Return the [x, y] coordinate for the center point of the cell that contains the specified text.  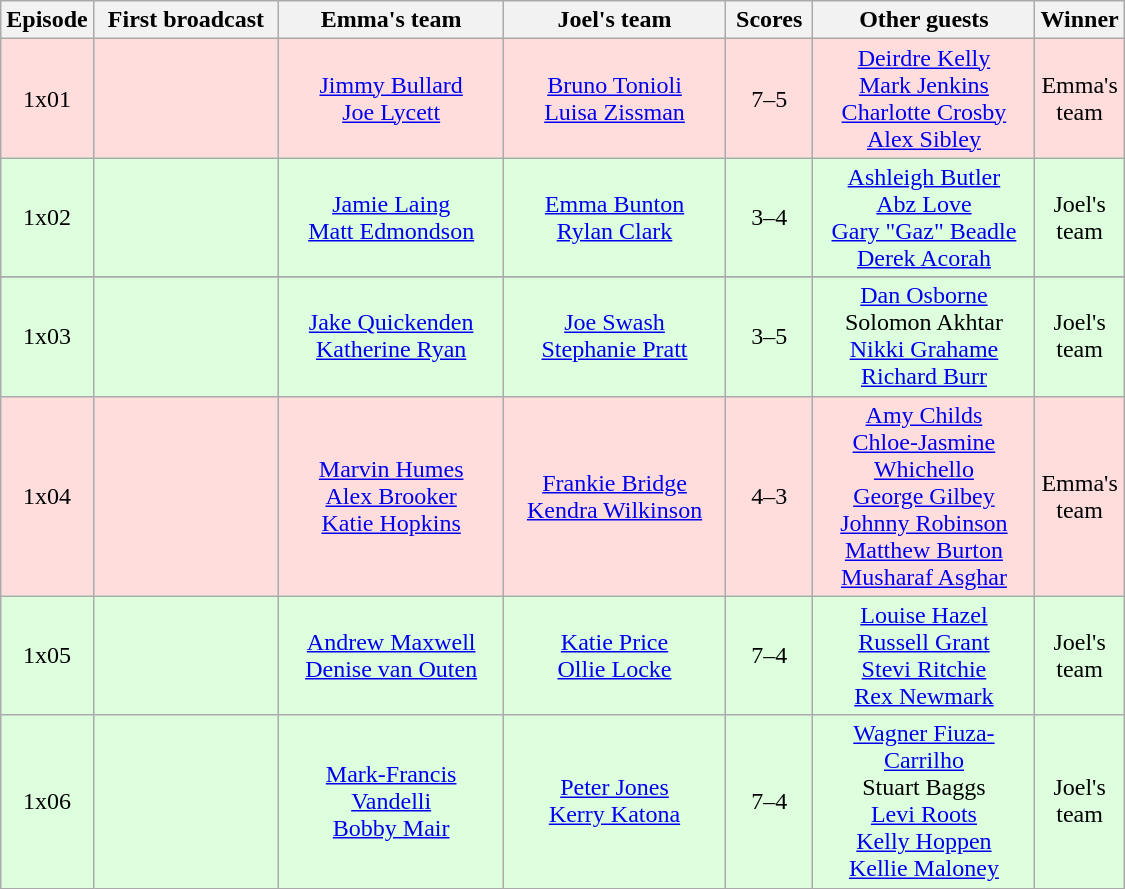
Winner [1080, 20]
First broadcast [186, 20]
1x04 [47, 496]
Louise HazelRussell GrantStevi RitchieRex Newmark [924, 656]
Ashleigh ButlerAbz LoveGary "Gaz" BeadleDerek Acorah [924, 218]
Jake QuickendenKatherine Ryan [392, 336]
Amy ChildsChloe-Jasmine WhichelloGeorge GilbeyJohnny RobinsonMatthew BurtonMusharaf Asghar [924, 496]
1x02 [47, 218]
Scores [769, 20]
3–5 [769, 336]
Other guests [924, 20]
3–4 [769, 218]
Katie PriceOllie Locke [615, 656]
Jamie LaingMatt Edmondson [392, 218]
Emma BuntonRylan Clark [615, 218]
Joe SwashStephanie Pratt [615, 336]
Jimmy BullardJoe Lycett [392, 98]
Dan OsborneSolomon AkhtarNikki GrahameRichard Burr [924, 336]
Bruno TonioliLuisa Zissman [615, 98]
Frankie BridgeKendra Wilkinson [615, 496]
Marvin HumesAlex BrookerKatie Hopkins [392, 496]
4–3 [769, 496]
1x01 [47, 98]
1x05 [47, 656]
Peter JonesKerry Katona [615, 802]
Mark-Francis VandelliBobby Mair [392, 802]
7–5 [769, 98]
Episode [47, 20]
1x06 [47, 802]
Deirdre KellyMark JenkinsCharlotte CrosbyAlex Sibley [924, 98]
1x03 [47, 336]
Wagner Fiuza-CarrilhoStuart BaggsLevi RootsKelly HoppenKellie Maloney [924, 802]
Andrew MaxwellDenise van Outen [392, 656]
